Extract the [X, Y] coordinate from the center of the cell holding the provided text.  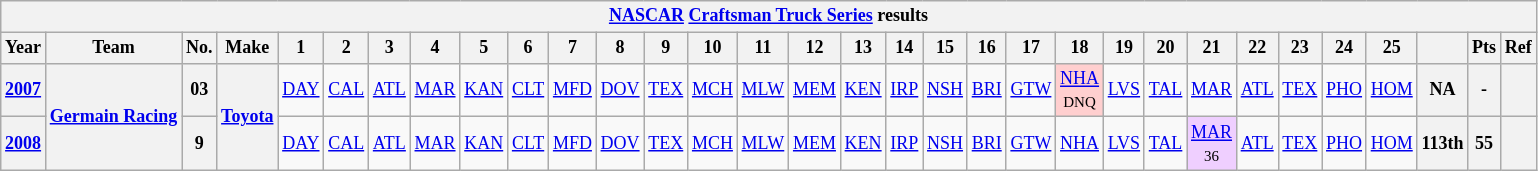
No. [200, 48]
8 [620, 48]
NA [1442, 90]
Make [248, 48]
23 [1300, 48]
1 [301, 48]
7 [573, 48]
MAR36 [1212, 144]
113th [1442, 144]
15 [946, 48]
18 [1080, 48]
22 [1257, 48]
03 [200, 90]
NASCAR Craftsman Truck Series results [768, 16]
- [1484, 90]
2008 [24, 144]
14 [904, 48]
5 [484, 48]
21 [1212, 48]
NHA [1080, 144]
Germain Racing [113, 116]
4 [435, 48]
Team [113, 48]
13 [863, 48]
2 [346, 48]
20 [1165, 48]
10 [713, 48]
55 [1484, 144]
12 [815, 48]
Toyota [248, 116]
17 [1031, 48]
25 [1392, 48]
Ref [1518, 48]
6 [528, 48]
19 [1124, 48]
11 [762, 48]
Year [24, 48]
24 [1344, 48]
Pts [1484, 48]
NHADNQ [1080, 90]
3 [390, 48]
2007 [24, 90]
16 [986, 48]
